From the cell containing the given text, extract its center point as [X, Y] coordinate. 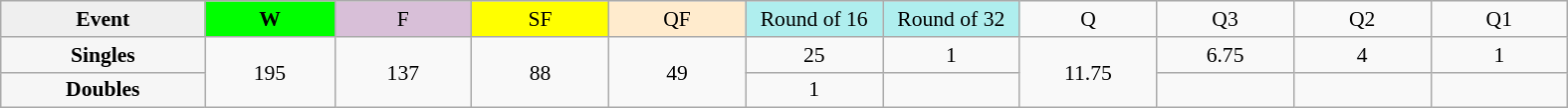
6.75 [1226, 55]
Event [104, 19]
137 [403, 72]
4 [1362, 55]
88 [541, 72]
11.75 [1088, 72]
Doubles [104, 90]
SF [541, 19]
W [270, 19]
F [403, 19]
Q1 [1499, 19]
49 [677, 72]
25 [814, 55]
Round of 32 [951, 19]
Q3 [1226, 19]
195 [270, 72]
Round of 16 [814, 19]
Q2 [1362, 19]
QF [677, 19]
Q [1088, 19]
Singles [104, 55]
